Scan for the cell matching the given text and deliver its [x, y] coordinate at center. 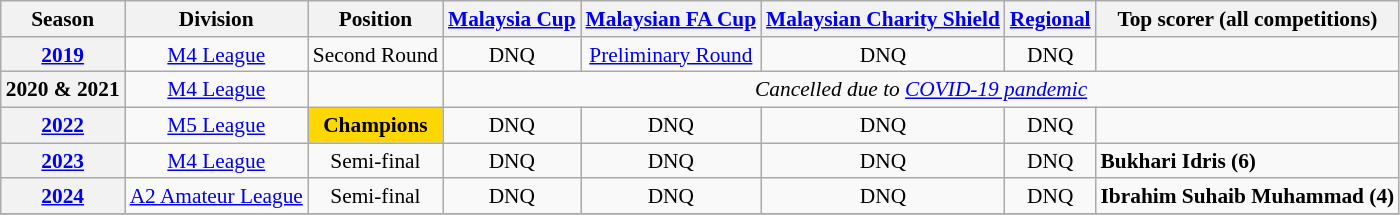
Ibrahim Suhaib Muhammad (4) [1248, 197]
2019 [63, 55]
2023 [63, 161]
Division [216, 19]
Second Round [376, 55]
Champions [376, 126]
Preliminary Round [671, 55]
Malaysia Cup [512, 19]
Top scorer (all competitions) [1248, 19]
Cancelled due to COVID-19 pandemic [921, 90]
2020 & 2021 [63, 90]
Bukhari Idris (6) [1248, 161]
Regional [1050, 19]
2024 [63, 197]
Position [376, 19]
Season [63, 19]
2022 [63, 126]
Malaysian FA Cup [671, 19]
Malaysian Charity Shield [883, 19]
M5 League [216, 126]
A2 Amateur League [216, 197]
